For the text-containing cell, return its midpoint in [X, Y] coordinate format. 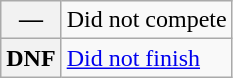
— [31, 20]
DNF [31, 58]
Did not finish [146, 58]
Did not compete [146, 20]
